Output the (X, Y) coordinate of the center of the cell containing the given text.  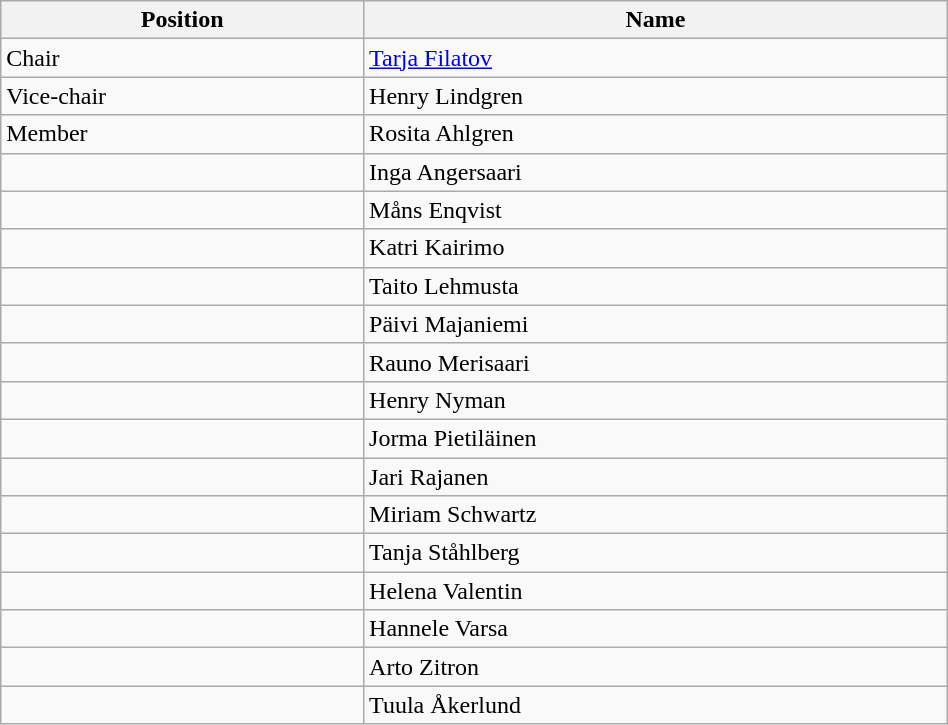
Katri Kairimo (656, 248)
Rosita Ahlgren (656, 134)
Name (656, 20)
Henry Nyman (656, 400)
Miriam Schwartz (656, 515)
Tarja Filatov (656, 58)
Member (182, 134)
Hannele Varsa (656, 629)
Taito Lehmusta (656, 286)
Vice-chair (182, 96)
Tuula Åkerlund (656, 705)
Rauno Merisaari (656, 362)
Måns Enqvist (656, 210)
Henry Lindgren (656, 96)
Jorma Pietiläinen (656, 438)
Jari Rajanen (656, 477)
Helena Valentin (656, 591)
Arto Zitron (656, 667)
Päivi Majaniemi (656, 324)
Inga Angersaari (656, 172)
Position (182, 20)
Tanja Ståhlberg (656, 553)
Chair (182, 58)
